From the cell containing the given text, extract its center point as [x, y] coordinate. 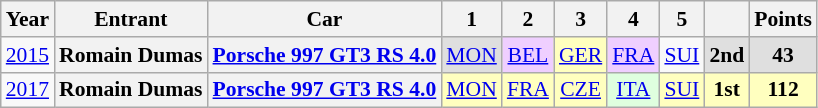
Car [325, 19]
1st [726, 90]
5 [682, 19]
2 [528, 19]
2017 [28, 90]
CZE [580, 90]
GER [580, 55]
2nd [726, 55]
Points [783, 19]
43 [783, 55]
3 [580, 19]
1 [472, 19]
BEL [528, 55]
Entrant [130, 19]
2015 [28, 55]
Year [28, 19]
ITA [633, 90]
112 [783, 90]
4 [633, 19]
